For the text-containing cell, return its midpoint in (x, y) coordinate format. 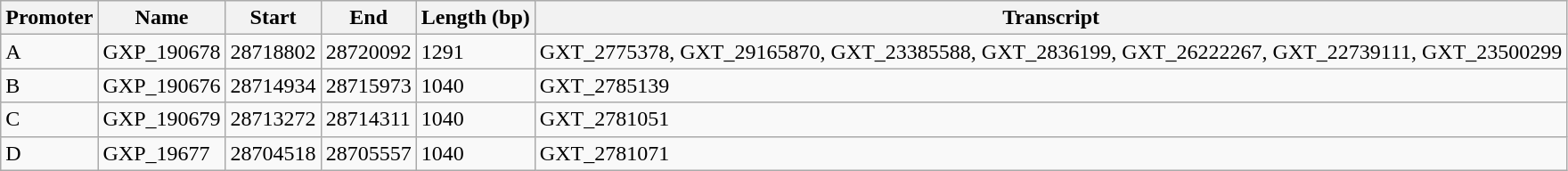
GXP_190679 (162, 119)
Promoter (50, 18)
GXP_190678 (162, 52)
GXT_2775378, GXT_29165870, GXT_23385588, GXT_2836199, GXT_26222267, GXT_22739111, GXT_23500299 (1051, 52)
GXT_2781051 (1051, 119)
B (50, 85)
28714311 (369, 119)
28704518 (273, 153)
28705557 (369, 153)
D (50, 153)
A (50, 52)
28714934 (273, 85)
28715973 (369, 85)
End (369, 18)
C (50, 119)
Name (162, 18)
1291 (476, 52)
GXT_2785139 (1051, 85)
GXP_19677 (162, 153)
28713272 (273, 119)
GXT_2781071 (1051, 153)
GXP_190676 (162, 85)
28718802 (273, 52)
Length (bp) (476, 18)
Transcript (1051, 18)
Start (273, 18)
28720092 (369, 52)
